Extract the [X, Y] coordinate from the center of the cell holding the provided text.  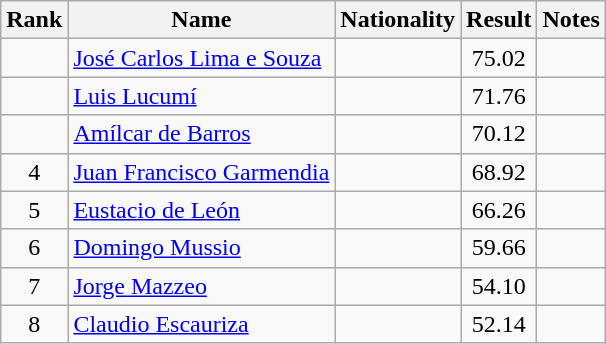
Rank [34, 20]
5 [34, 210]
Nationality [398, 20]
Jorge Mazzeo [202, 286]
Name [202, 20]
70.12 [499, 134]
José Carlos Lima e Souza [202, 58]
Claudio Escauriza [202, 324]
Domingo Mussio [202, 248]
6 [34, 248]
8 [34, 324]
59.66 [499, 248]
54.10 [499, 286]
Juan Francisco Garmendia [202, 172]
75.02 [499, 58]
Result [499, 20]
68.92 [499, 172]
52.14 [499, 324]
7 [34, 286]
Eustacio de León [202, 210]
4 [34, 172]
Luis Lucumí [202, 96]
Notes [571, 20]
Amílcar de Barros [202, 134]
71.76 [499, 96]
66.26 [499, 210]
